Provide the [X, Y] coordinate of the cell's center where the given text is located.  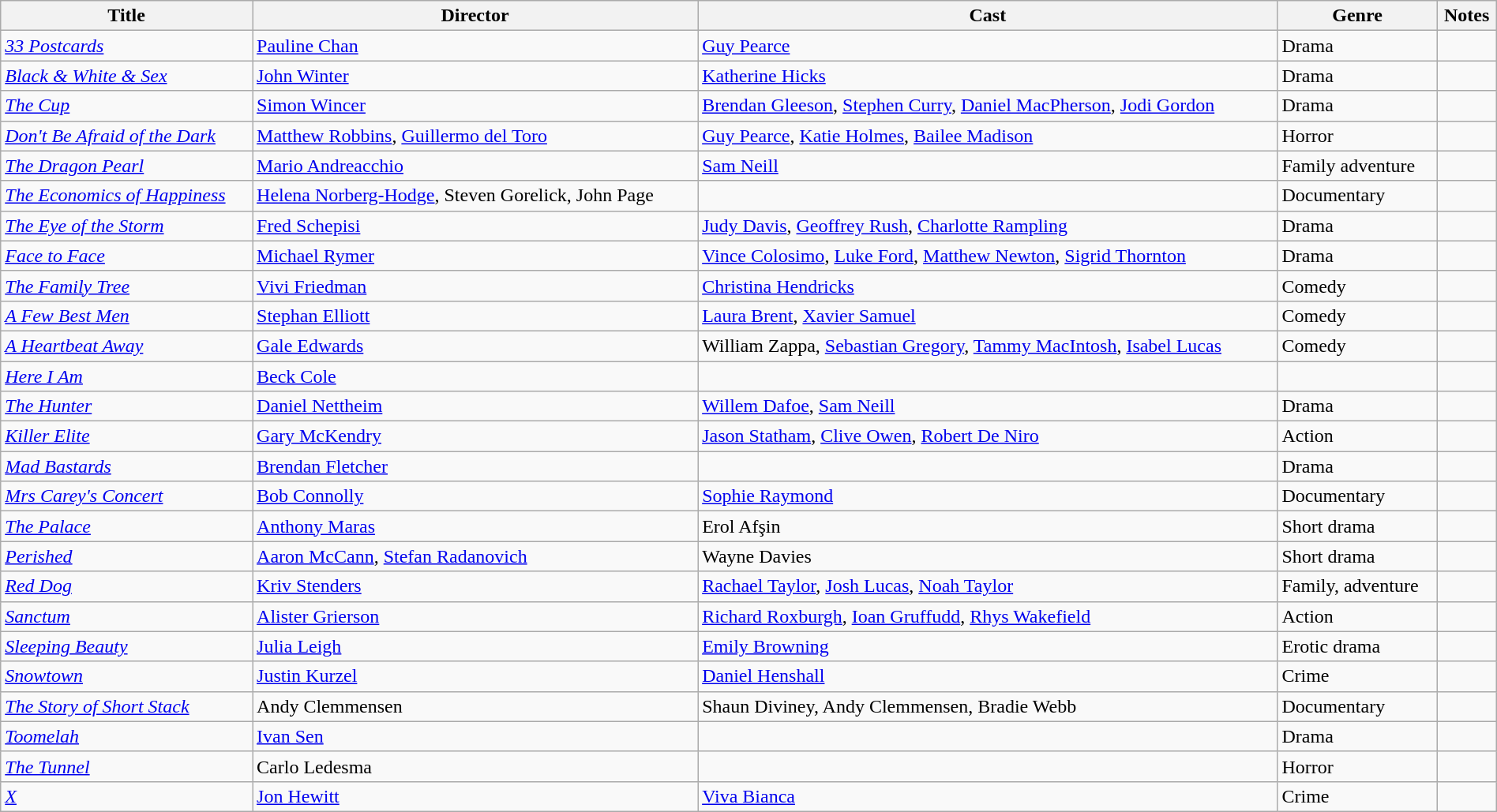
Alister Grierson [475, 616]
The Family Tree [126, 286]
Gale Edwards [475, 346]
Sanctum [126, 616]
Face to Face [126, 256]
The Eye of the Storm [126, 226]
Black & White & Sex [126, 76]
Brendan Gleeson, Stephen Curry, Daniel MacPherson, Jodi Gordon [988, 106]
Carlo Ledesma [475, 766]
John Winter [475, 76]
The Palace [126, 526]
Willem Dafoe, Sam Neill [988, 406]
Mario Andreacchio [475, 166]
Jon Hewitt [475, 796]
Perished [126, 556]
Jason Statham, Clive Owen, Robert De Niro [988, 436]
A Few Best Men [126, 316]
Andy Clemmensen [475, 706]
Katherine Hicks [988, 76]
Matthew Robbins, Guillermo del Toro [475, 136]
Snowtown [126, 676]
The Economics of Happiness [126, 196]
Beck Cole [475, 376]
Laura Brent, Xavier Samuel [988, 316]
Genre [1357, 16]
Sam Neill [988, 166]
Bob Connolly [475, 496]
Mad Bastards [126, 466]
Daniel Henshall [988, 676]
Daniel Nettheim [475, 406]
Julia Leigh [475, 646]
William Zappa, Sebastian Gregory, Tammy MacIntosh, Isabel Lucas [988, 346]
Christina Hendricks [988, 286]
Brendan Fletcher [475, 466]
The Story of Short Stack [126, 706]
A Heartbeat Away [126, 346]
Ivan Sen [475, 736]
Don't Be Afraid of the Dark [126, 136]
Family, adventure [1357, 586]
Michael Rymer [475, 256]
Simon Wincer [475, 106]
Killer Elite [126, 436]
Pauline Chan [475, 46]
Judy Davis, Geoffrey Rush, Charlotte Rampling [988, 226]
Toomelah [126, 736]
Kriv Stenders [475, 586]
Red Dog [126, 586]
Richard Roxburgh, Ioan Gruffudd, Rhys Wakefield [988, 616]
Mrs Carey's Concert [126, 496]
Vince Colosimo, Luke Ford, Matthew Newton, Sigrid Thornton [988, 256]
Shaun Diviney, Andy Clemmensen, Bradie Webb [988, 706]
Here I Am [126, 376]
Erol Afşin [988, 526]
The Tunnel [126, 766]
Director [475, 16]
Rachael Taylor, Josh Lucas, Noah Taylor [988, 586]
33 Postcards [126, 46]
Fred Schepisi [475, 226]
Family adventure [1357, 166]
Title [126, 16]
Cast [988, 16]
Guy Pearce, Katie Holmes, Bailee Madison [988, 136]
Vivi Friedman [475, 286]
Viva Bianca [988, 796]
Justin Kurzel [475, 676]
The Hunter [126, 406]
X [126, 796]
Sleeping Beauty [126, 646]
Stephan Elliott [475, 316]
Anthony Maras [475, 526]
Helena Norberg-Hodge, Steven Gorelick, John Page [475, 196]
The Dragon Pearl [126, 166]
Aaron McCann, Stefan Radanovich [475, 556]
Wayne Davies [988, 556]
Sophie Raymond [988, 496]
Emily Browning [988, 646]
Guy Pearce [988, 46]
Notes [1467, 16]
Gary McKendry [475, 436]
The Cup [126, 106]
Erotic drama [1357, 646]
